Search for the cell housing the specified text and yield its (x, y) center coordinate. 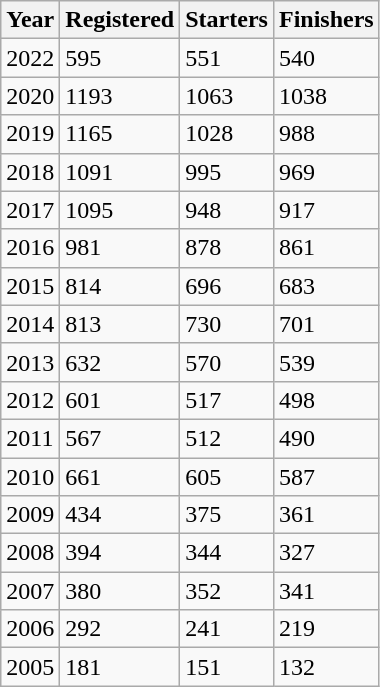
917 (326, 210)
2022 (30, 58)
539 (326, 362)
878 (227, 248)
1193 (120, 96)
1028 (227, 134)
988 (326, 134)
341 (326, 591)
2012 (30, 400)
512 (227, 438)
327 (326, 553)
517 (227, 400)
1095 (120, 210)
587 (326, 477)
292 (120, 629)
683 (326, 286)
981 (120, 248)
1091 (120, 172)
595 (120, 58)
181 (120, 667)
2005 (30, 667)
2013 (30, 362)
540 (326, 58)
701 (326, 324)
434 (120, 515)
814 (120, 286)
551 (227, 58)
498 (326, 400)
813 (120, 324)
661 (120, 477)
567 (120, 438)
1063 (227, 96)
861 (326, 248)
2011 (30, 438)
605 (227, 477)
730 (227, 324)
2018 (30, 172)
2007 (30, 591)
394 (120, 553)
380 (120, 591)
2010 (30, 477)
2006 (30, 629)
Registered (120, 20)
2008 (30, 553)
151 (227, 667)
2009 (30, 515)
219 (326, 629)
Year (30, 20)
601 (120, 400)
969 (326, 172)
2016 (30, 248)
948 (227, 210)
2020 (30, 96)
2014 (30, 324)
490 (326, 438)
2017 (30, 210)
Starters (227, 20)
1165 (120, 134)
Finishers (326, 20)
352 (227, 591)
361 (326, 515)
995 (227, 172)
375 (227, 515)
570 (227, 362)
241 (227, 629)
344 (227, 553)
1038 (326, 96)
2019 (30, 134)
2015 (30, 286)
132 (326, 667)
632 (120, 362)
696 (227, 286)
